Extract the (x, y) coordinate from the center of the cell holding the provided text.  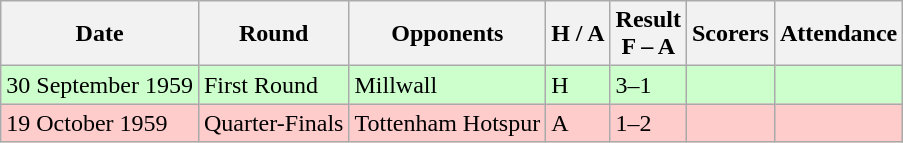
Date (100, 34)
1–2 (648, 123)
Round (274, 34)
Tottenham Hotspur (448, 123)
Scorers (730, 34)
ResultF – A (648, 34)
First Round (274, 85)
Quarter-Finals (274, 123)
30 September 1959 (100, 85)
Millwall (448, 85)
H (578, 85)
H / A (578, 34)
3–1 (648, 85)
A (578, 123)
19 October 1959 (100, 123)
Attendance (838, 34)
Opponents (448, 34)
